Output the [x, y] coordinate of the center of the cell containing the given text.  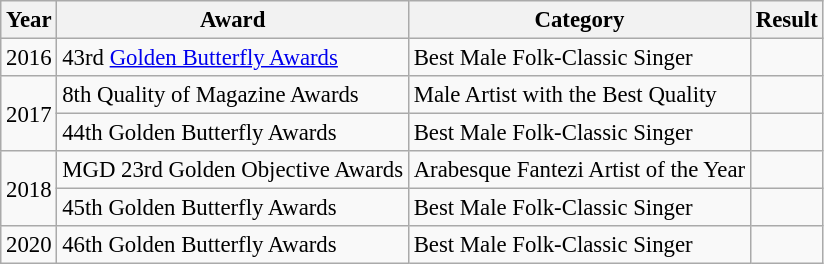
2017 [29, 114]
2016 [29, 58]
MGD 23rd Golden Objective Awards [232, 170]
Male Artist with the Best Quality [579, 95]
Arabesque Fantezi Artist of the Year [579, 170]
46th Golden Butterfly Awards [232, 245]
Award [232, 20]
45th Golden Butterfly Awards [232, 208]
Result [786, 20]
2020 [29, 245]
2018 [29, 188]
8th Quality of Magazine Awards [232, 95]
44th Golden Butterfly Awards [232, 133]
Year [29, 20]
Category [579, 20]
43rd Golden Butterfly Awards [232, 58]
